Detect which cell encompasses the target text, then output its [X, Y] center coordinate. 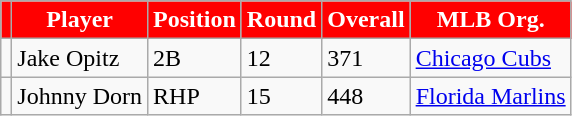
15 [281, 96]
Round [281, 20]
Position [195, 20]
Player [80, 20]
12 [281, 58]
Johnny Dorn [80, 96]
Chicago Cubs [490, 58]
371 [366, 58]
Jake Opitz [80, 58]
Overall [366, 20]
448 [366, 96]
2B [195, 58]
Florida Marlins [490, 96]
RHP [195, 96]
MLB Org. [490, 20]
